Output the [X, Y] coordinate of the center of the cell containing the given text.  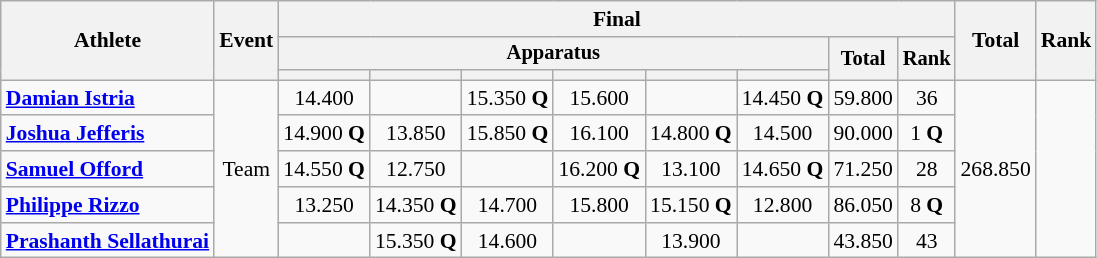
Joshua Jefferis [108, 134]
14.650 Q [783, 169]
90.000 [862, 134]
Apparatus [553, 54]
15.350 Q [508, 98]
13.250 [324, 205]
36 [927, 98]
86.050 [862, 205]
12.750 [416, 169]
15.150 Q [691, 205]
14.800 Q [691, 134]
14.700 [508, 205]
13.850 [416, 134]
268.850 [995, 169]
1 Q [927, 134]
28 [927, 169]
16.200 Q [599, 169]
71.250 [862, 169]
Event [246, 40]
Damian Istria [108, 98]
Final [616, 19]
Philippe Rizzo [108, 205]
15.850 Q [508, 134]
14.500 [783, 134]
15.800 [599, 205]
14.450 Q [783, 98]
14.350 Q [416, 205]
14.900 Q [324, 134]
Samuel Offord [108, 169]
12.800 [783, 205]
8 Q [927, 205]
59.800 [862, 98]
14.400 [324, 98]
16.100 [599, 134]
Team [246, 169]
15.600 [599, 98]
14.550 Q [324, 169]
Athlete [108, 40]
13.100 [691, 169]
